Search for the cell housing the specified text and yield its (X, Y) center coordinate. 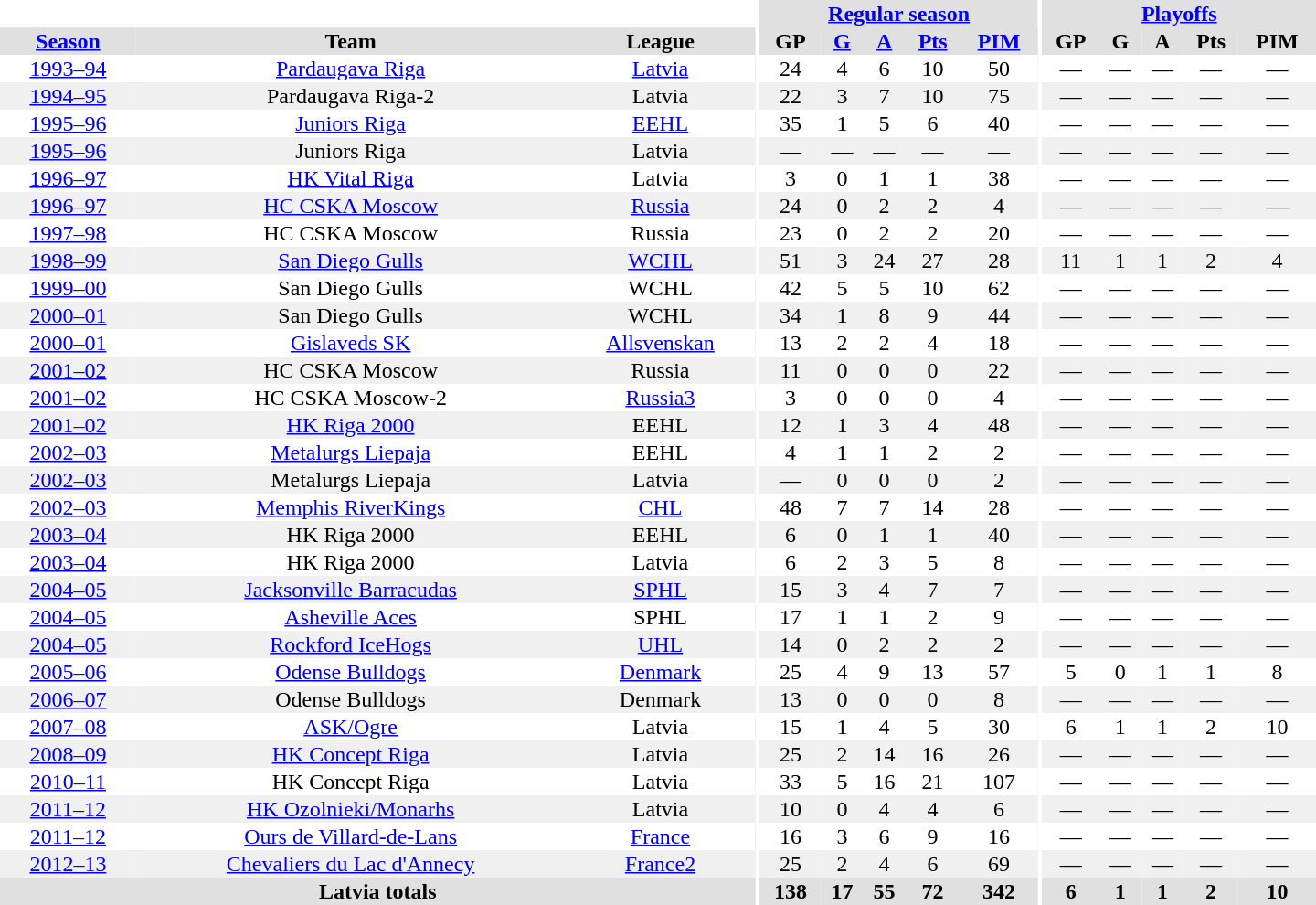
1997–98 (68, 233)
1993–94 (68, 69)
26 (1000, 754)
UHL (660, 644)
2010–11 (68, 782)
75 (1000, 96)
HC CSKA Moscow-2 (351, 398)
2007–08 (68, 727)
Asheville Aces (351, 617)
Memphis RiverKings (351, 507)
38 (1000, 178)
2006–07 (68, 699)
CHL (660, 507)
44 (1000, 315)
Regular season (899, 14)
1998–99 (68, 261)
33 (791, 782)
62 (1000, 288)
Chevaliers du Lac d'Annecy (351, 864)
Latvia totals (378, 891)
72 (933, 891)
Team (351, 41)
51 (791, 261)
1994–95 (68, 96)
30 (1000, 727)
Russia3 (660, 398)
69 (1000, 864)
12 (791, 425)
ASK/Ogre (351, 727)
Pardaugava Riga (351, 69)
138 (791, 891)
27 (933, 261)
21 (933, 782)
Season (68, 41)
107 (1000, 782)
18 (1000, 343)
League (660, 41)
2008–09 (68, 754)
Playoffs (1179, 14)
France (660, 836)
Gislaveds SK (351, 343)
57 (1000, 672)
50 (1000, 69)
HK Ozolnieki/Monarhs (351, 809)
Pardaugava Riga-2 (351, 96)
Rockford IceHogs (351, 644)
2005–06 (68, 672)
Ours de Villard-de-Lans (351, 836)
France2 (660, 864)
23 (791, 233)
55 (885, 891)
2012–13 (68, 864)
Allsvenskan (660, 343)
1999–00 (68, 288)
34 (791, 315)
42 (791, 288)
20 (1000, 233)
35 (791, 123)
Jacksonville Barracudas (351, 590)
HK Vital Riga (351, 178)
342 (1000, 891)
